From the cell containing the given text, extract its center point as (X, Y) coordinate. 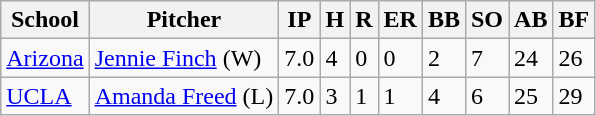
IP (300, 20)
UCLA (45, 96)
Jennie Finch (W) (184, 58)
3 (335, 96)
School (45, 20)
ER (400, 20)
R (364, 20)
25 (531, 96)
6 (486, 96)
24 (531, 58)
Amanda Freed (L) (184, 96)
29 (574, 96)
Arizona (45, 58)
SO (486, 20)
26 (574, 58)
BB (444, 20)
H (335, 20)
BF (574, 20)
7 (486, 58)
2 (444, 58)
Pitcher (184, 20)
AB (531, 20)
